Return the [x, y] coordinate for the center point of the cell that contains the specified text.  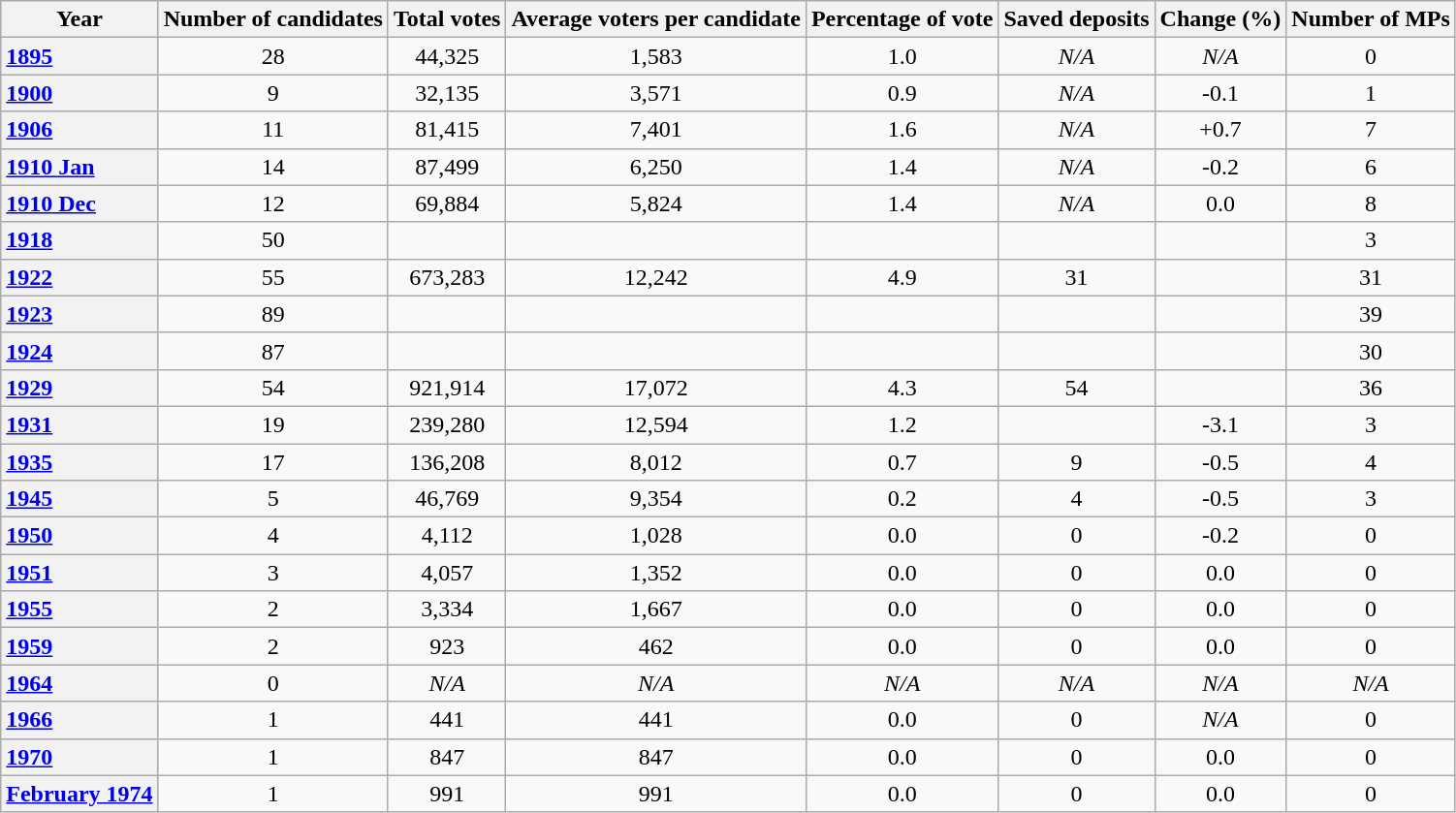
7 [1371, 130]
8 [1371, 203]
Change (%) [1220, 19]
1924 [79, 351]
19 [273, 424]
4,112 [447, 536]
Year [79, 19]
923 [447, 646]
136,208 [447, 462]
87,499 [447, 167]
87 [273, 351]
1,028 [655, 536]
1900 [79, 93]
6 [1371, 167]
69,884 [447, 203]
89 [273, 314]
7,401 [655, 130]
3,334 [447, 610]
1935 [79, 462]
30 [1371, 351]
Average voters per candidate [655, 19]
1950 [79, 536]
55 [273, 277]
1951 [79, 573]
673,283 [447, 277]
4,057 [447, 573]
1.2 [902, 424]
50 [273, 240]
17 [273, 462]
1945 [79, 499]
1959 [79, 646]
36 [1371, 388]
8,012 [655, 462]
17,072 [655, 388]
0.9 [902, 93]
239,280 [447, 424]
1.0 [902, 56]
Saved deposits [1076, 19]
12,242 [655, 277]
1964 [79, 683]
921,914 [447, 388]
1929 [79, 388]
Number of MPs [1371, 19]
1923 [79, 314]
1895 [79, 56]
12,594 [655, 424]
1,352 [655, 573]
1922 [79, 277]
-3.1 [1220, 424]
Percentage of vote [902, 19]
1,583 [655, 56]
-0.1 [1220, 93]
44,325 [447, 56]
1931 [79, 424]
9,354 [655, 499]
+0.7 [1220, 130]
4.3 [902, 388]
1,667 [655, 610]
Total votes [447, 19]
0.2 [902, 499]
462 [655, 646]
32,135 [447, 93]
28 [273, 56]
12 [273, 203]
Number of candidates [273, 19]
5,824 [655, 203]
0.7 [902, 462]
4.9 [902, 277]
1910 Dec [79, 203]
39 [1371, 314]
46,769 [447, 499]
1970 [79, 757]
1955 [79, 610]
6,250 [655, 167]
1906 [79, 130]
February 1974 [79, 794]
1918 [79, 240]
1966 [79, 720]
5 [273, 499]
1.6 [902, 130]
3,571 [655, 93]
11 [273, 130]
81,415 [447, 130]
1910 Jan [79, 167]
14 [273, 167]
